Provide the (X, Y) coordinate of the cell's center where the given text is located.  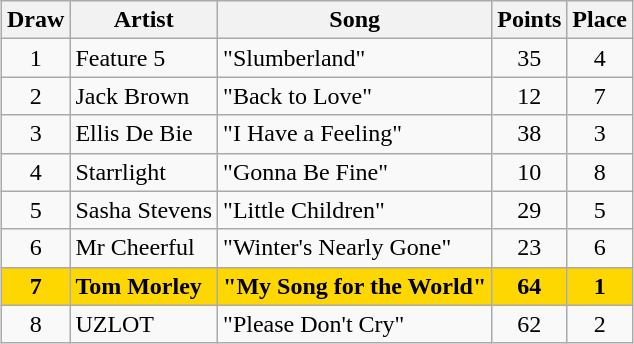
"Little Children" (355, 210)
38 (530, 134)
64 (530, 286)
Artist (144, 20)
Mr Cheerful (144, 248)
"Winter's Nearly Gone" (355, 248)
"My Song for the World" (355, 286)
29 (530, 210)
"Back to Love" (355, 96)
UZLOT (144, 324)
Draw (35, 20)
Sasha Stevens (144, 210)
35 (530, 58)
Song (355, 20)
Tom Morley (144, 286)
Jack Brown (144, 96)
Feature 5 (144, 58)
Points (530, 20)
"Gonna Be Fine" (355, 172)
"I Have a Feeling" (355, 134)
10 (530, 172)
62 (530, 324)
Ellis De Bie (144, 134)
"Slumberland" (355, 58)
Place (600, 20)
12 (530, 96)
Starrlight (144, 172)
"Please Don't Cry" (355, 324)
23 (530, 248)
